Identify which cell holds the provided text, then report its [x, y] central coordinate. 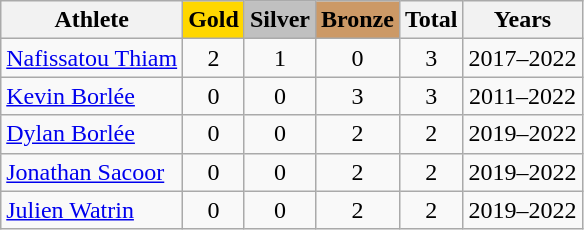
Gold [214, 20]
Years [522, 20]
Jonathan Sacoor [92, 172]
Total [431, 20]
Bronze [357, 20]
1 [280, 58]
2017–2022 [522, 58]
Dylan Borlée [92, 134]
Julien Watrin [92, 210]
Nafissatou Thiam [92, 58]
2011–2022 [522, 96]
Athlete [92, 20]
Silver [280, 20]
Kevin Borlée [92, 96]
